From the cell containing the given text, extract its center point as (x, y) coordinate. 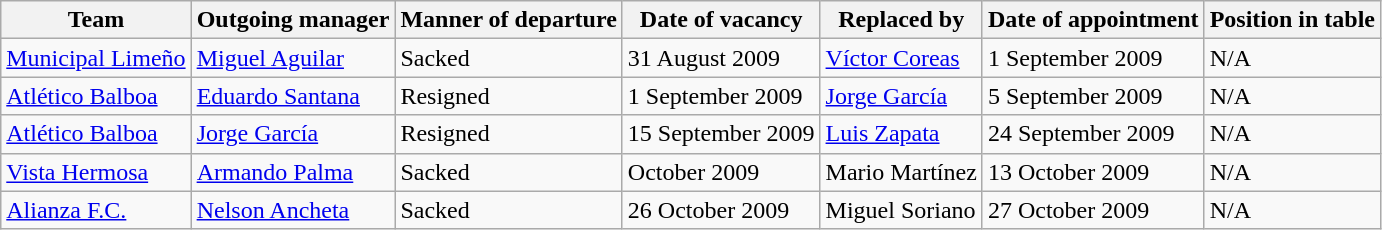
24 September 2009 (1093, 134)
5 September 2009 (1093, 96)
Position in table (1292, 20)
Manner of departure (508, 20)
Vista Hermosa (96, 172)
Miguel Aguilar (293, 58)
Team (96, 20)
Municipal Limeño (96, 58)
Eduardo Santana (293, 96)
Miguel Soriano (901, 210)
15 September 2009 (721, 134)
13 October 2009 (1093, 172)
Outgoing manager (293, 20)
Date of appointment (1093, 20)
October 2009 (721, 172)
31 August 2009 (721, 58)
Armando Palma (293, 172)
Date of vacancy (721, 20)
Replaced by (901, 20)
Luis Zapata (901, 134)
Alianza F.C. (96, 210)
26 October 2009 (721, 210)
Nelson Ancheta (293, 210)
Víctor Coreas (901, 58)
27 October 2009 (1093, 210)
Mario Martínez (901, 172)
